Scan for the cell matching the given text and deliver its (x, y) coordinate at center. 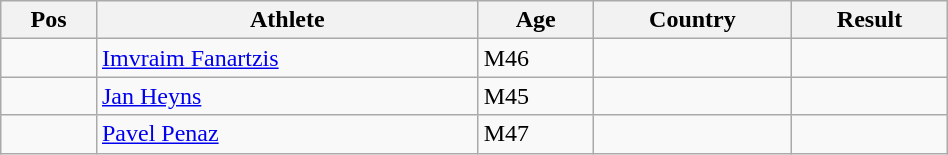
M47 (536, 134)
Pos (49, 20)
Imvraim Fanartzis (287, 58)
Country (692, 20)
Pavel Penaz (287, 134)
Result (870, 20)
Athlete (287, 20)
M45 (536, 96)
Age (536, 20)
M46 (536, 58)
Jan Heyns (287, 96)
